Scan for the cell matching the given text and deliver its [x, y] coordinate at center. 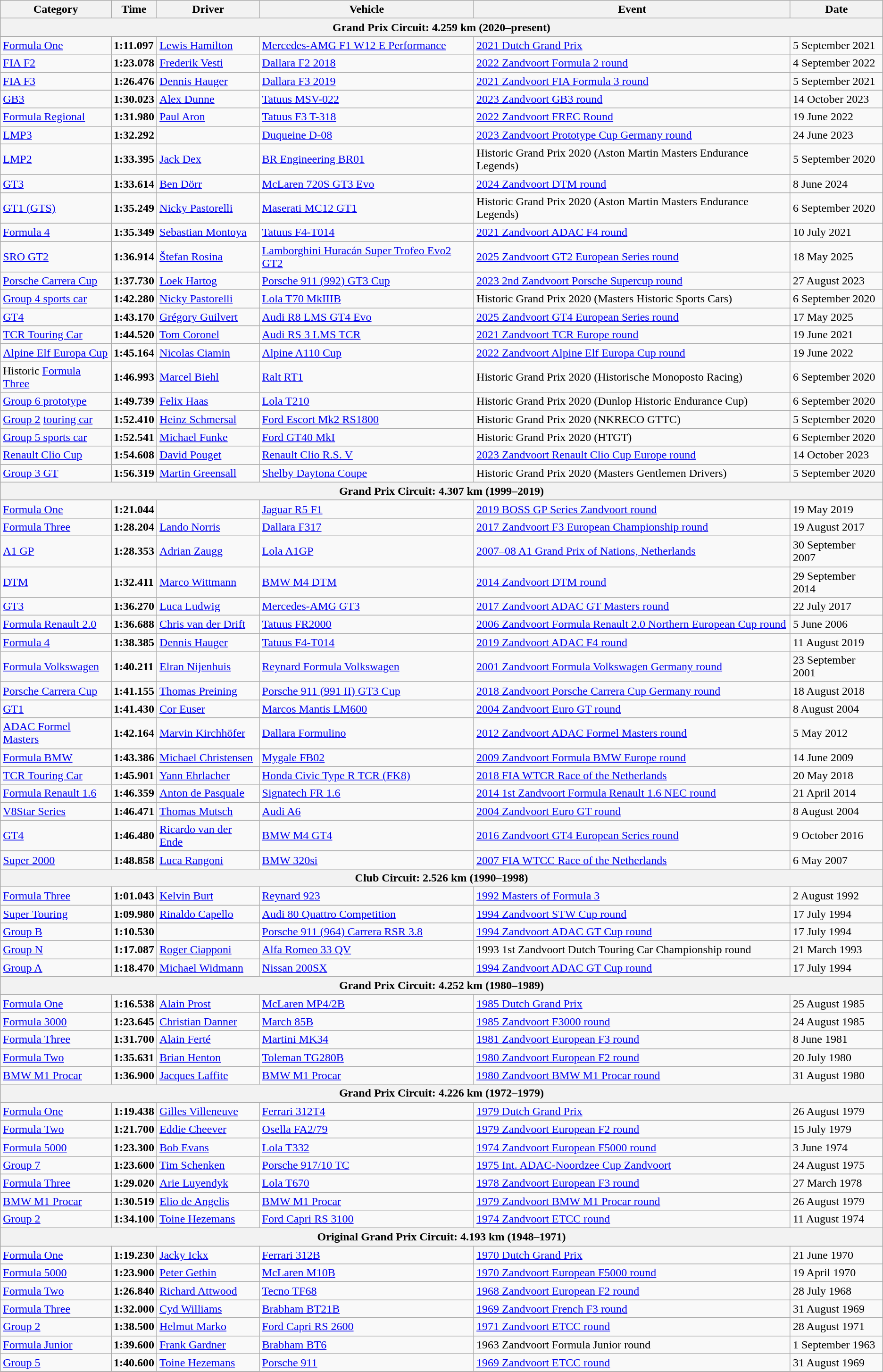
2022 Zandvoort Formula 2 round [632, 63]
1994 Zandvoort STW Cup round [632, 914]
1:31.700 [134, 1039]
Osella FA2/79 [367, 1129]
Lola T210 [367, 401]
19 August 2017 [836, 527]
1:40.600 [134, 1363]
2023 2nd Zandvoort Porsche Supercup round [632, 281]
2014 Zandvoort DTM round [632, 582]
1:34.100 [134, 1219]
1:38.385 [134, 642]
Lola A1GP [367, 551]
18 August 2018 [836, 691]
Tatuus MSV-022 [367, 99]
Historic Grand Prix 2020 (HTGT) [632, 437]
Elran Nijenhuis [208, 667]
Tim Schenken [208, 1165]
1:30.023 [134, 99]
1:32.292 [134, 135]
28 August 1971 [836, 1327]
Roger Ciapponi [208, 950]
1:30.519 [134, 1201]
Kelvin Burt [208, 896]
1:33.614 [134, 183]
1985 Dutch Grand Prix [632, 1004]
11 August 2019 [836, 642]
2021 Zandvoort ADAC F4 round [632, 232]
1:35.631 [134, 1057]
1:45.901 [134, 775]
1980 Zandvoort European F2 round [632, 1057]
23 September 2001 [836, 667]
Tatuus FR2000 [367, 624]
Ford Capri RS 3100 [367, 1219]
1975 Int. ADAC-Noordzee Cup Zandvoort [632, 1165]
2023 Zandvoort Renault Clio Cup Europe round [632, 455]
19 June 2021 [836, 335]
24 August 1975 [836, 1165]
2016 Zandvoort GT4 European Series round [632, 836]
Group 3 GT [56, 473]
Alfa Romeo 33 QV [367, 950]
Lola T70 MkIIIB [367, 299]
1:28.353 [134, 551]
Group 4 sports car [56, 299]
2007 FIA WTCC Race of the Netherlands [632, 860]
Luca Ludwig [208, 607]
Gilles Villeneuve [208, 1111]
1993 1st Zandvoort Dutch Touring Car Championship round [632, 950]
1:43.170 [134, 317]
Mercedes-AMG F1 W12 E Performance [367, 45]
1:41.430 [134, 709]
15 July 1979 [836, 1129]
Tatuus F3 T-318 [367, 117]
Dallara Formulino [367, 733]
21 June 1970 [836, 1255]
24 August 1985 [836, 1022]
27 August 2023 [836, 281]
Ferrari 312T4 [367, 1111]
Cor Euser [208, 709]
2023 Zandvoort Prototype Cup Germany round [632, 135]
Group 2 touring car [56, 419]
Luca Rangoni [208, 860]
1:16.538 [134, 1004]
1:11.097 [134, 45]
Marvin Kirchhöfer [208, 733]
1:42.164 [134, 733]
1:18.470 [134, 968]
Dallara F3 2019 [367, 81]
1:36.688 [134, 624]
V8Star Series [56, 811]
1:32.000 [134, 1309]
Formula Volkswagen [56, 667]
1:36.900 [134, 1075]
Signatech FR 1.6 [367, 793]
19 April 1970 [836, 1273]
1:33.395 [134, 159]
Rinaldo Capello [208, 914]
Grand Prix Circuit: 4.252 km (1980–1989) [441, 986]
Ricardo van der Ende [208, 836]
21 March 1993 [836, 950]
1:46.471 [134, 811]
Mercedes-AMG GT3 [367, 607]
Honda Civic Type R TCR (FK8) [367, 775]
Date [836, 9]
Grand Prix Circuit: 4.307 km (1999–2019) [441, 491]
22 July 2017 [836, 607]
Vehicle [367, 9]
Porsche 917/10 TC [367, 1165]
1:37.730 [134, 281]
Adrian Zaugg [208, 551]
Club Circuit: 2.526 km (1990–1998) [441, 878]
14 June 2009 [836, 757]
17 May 2025 [836, 317]
2019 Zandvoort ADAC F4 round [632, 642]
Historic Grand Prix 2020 (Masters Gentlemen Drivers) [632, 473]
ADAC Formel Masters [56, 733]
1:52.541 [134, 437]
Tom Coronel [208, 335]
2018 FIA WTCR Race of the Netherlands [632, 775]
Porsche 911 [367, 1363]
Renault Clio R.S. V [367, 455]
24 June 2023 [836, 135]
Maserati MC12 GT1 [367, 208]
1:29.020 [134, 1183]
1971 Zandvoort ETCC round [632, 1327]
9 October 2016 [836, 836]
1968 Zandvoort European F2 round [632, 1291]
1963 Zandvoort Formula Junior round [632, 1345]
Alain Ferté [208, 1039]
BMW M4 GT4 [367, 836]
Ford Escort Mk2 RS1800 [367, 419]
Alain Prost [208, 1004]
Anton de Pasquale [208, 793]
8 June 1981 [836, 1039]
Ralt RT1 [367, 377]
Nicolas Ciamin [208, 353]
2017 Zandvoort F3 European Championship round [632, 527]
2023 Zandvoort GB3 round [632, 99]
1980 Zandvoort BMW M1 Procar round [632, 1075]
Dallara F2 2018 [367, 63]
2018 Zandvoort Porsche Carrera Cup Germany round [632, 691]
1:19.438 [134, 1111]
Shelby Daytona Coupe [367, 473]
Paul Aron [208, 117]
Toleman TG280B [367, 1057]
Porsche 911 (992) GT3 Cup [367, 281]
27 March 1978 [836, 1183]
Christian Danner [208, 1022]
1979 Dutch Grand Prix [632, 1111]
Felix Haas [208, 401]
Grégory Guilvert [208, 317]
25 August 1985 [836, 1004]
1:35.249 [134, 208]
Group 6 prototype [56, 401]
Group 7 [56, 1165]
Group A [56, 968]
Bob Evans [208, 1147]
Historic Grand Prix 2020 (Historische Monoposto Racing) [632, 377]
Formula 3000 [56, 1022]
Formula BMW [56, 757]
2022 Zandvoort Alpine Elf Europa Cup round [632, 353]
Dallara F317 [367, 527]
19 May 2019 [836, 509]
1981 Zandvoort European F3 round [632, 1039]
1979 Zandvoort European F2 round [632, 1129]
1:46.993 [134, 377]
1:28.204 [134, 527]
28 July 1968 [836, 1291]
5 May 2012 [836, 733]
Formula Regional [56, 117]
20 May 2018 [836, 775]
18 May 2025 [836, 257]
2019 BOSS GP Series Zandvoort round [632, 509]
Lola T670 [367, 1183]
Martin Greensall [208, 473]
Ben Dörr [208, 183]
GB3 [56, 99]
GT1 [56, 709]
Marcos Mantis LM600 [367, 709]
1970 Dutch Grand Prix [632, 1255]
Time [134, 9]
1979 Zandvoort BMW M1 Procar round [632, 1201]
Yann Ehrlacher [208, 775]
1:23.900 [134, 1273]
1:46.480 [134, 836]
4 September 2022 [836, 63]
Ford GT40 MkI [367, 437]
Audi 80 Quattro Competition [367, 914]
1:31.980 [134, 117]
1:39.600 [134, 1345]
Alpine A110 Cup [367, 353]
1:46.359 [134, 793]
Super 2000 [56, 860]
Ferrari 312B [367, 1255]
11 August 1974 [836, 1219]
30 September 2007 [836, 551]
Chris van der Drift [208, 624]
LMP2 [56, 159]
Renault Clio Cup [56, 455]
2025 Zandvoort GT2 European Series round [632, 257]
LMP3 [56, 135]
Reynard Formula Volkswagen [367, 667]
1:19.230 [134, 1255]
1:26.476 [134, 81]
1:45.164 [134, 353]
31 August 1980 [836, 1075]
1:44.520 [134, 335]
2021 Zandvoort FIA Formula 3 round [632, 81]
Group N [56, 950]
BMW 320si [367, 860]
1970 Zandvoort European F5000 round [632, 1273]
Mygale FB02 [367, 757]
SRO GT2 [56, 257]
Group 5 sports car [56, 437]
David Pouget [208, 455]
1:42.280 [134, 299]
29 September 2014 [836, 582]
1978 Zandvoort European F3 round [632, 1183]
Martini MK34 [367, 1039]
Nissan 200SX [367, 968]
Loek Hartog [208, 281]
1:01.043 [134, 896]
1:49.739 [134, 401]
1:43.386 [134, 757]
1:23.600 [134, 1165]
1:21.044 [134, 509]
6 May 2007 [836, 860]
1:09.980 [134, 914]
Jacky Ickx [208, 1255]
A1 GP [56, 551]
1:10.530 [134, 932]
Ford Capri RS 2600 [367, 1327]
Porsche 911 (964) Carrera RSR 3.8 [367, 932]
Formula Renault 1.6 [56, 793]
Lando Norris [208, 527]
1974 Zandvoort European F5000 round [632, 1147]
1:40.211 [134, 667]
Original Grand Prix Circuit: 4.193 km (1948–1971) [441, 1237]
Peter Gethin [208, 1273]
Lewis Hamilton [208, 45]
2001 Zandvoort Formula Volkswagen Germany round [632, 667]
Formula Renault 2.0 [56, 624]
1:23.300 [134, 1147]
McLaren MP4/2B [367, 1004]
DTM [56, 582]
2007–08 A1 Grand Prix of Nations, Netherlands [632, 551]
1:48.858 [134, 860]
1:32.411 [134, 582]
2021 Dutch Grand Prix [632, 45]
Richard Attwood [208, 1291]
BR Engineering BR01 [367, 159]
Lamborghini Huracán Super Trofeo Evo2 GT2 [367, 257]
1:38.500 [134, 1327]
Super Touring [56, 914]
GT1 (GTS) [56, 208]
Category [56, 9]
Historic Formula Three [56, 377]
1974 Zandvoort ETCC round [632, 1219]
2025 Zandvoort GT4 European Series round [632, 317]
McLaren 720S GT3 Evo [367, 183]
1985 Zandvoort F3000 round [632, 1022]
Arie Luyendyk [208, 1183]
1:17.087 [134, 950]
Elio de Angelis [208, 1201]
2017 Zandvoort ADAC GT Masters round [632, 607]
FIA F3 [56, 81]
1992 Masters of Formula 3 [632, 896]
Brabham BT6 [367, 1345]
Thomas Mutsch [208, 811]
Cyd Williams [208, 1309]
2009 Zandvoort Formula BMW Europe round [632, 757]
1:35.349 [134, 232]
Audi R8 LMS GT4 Evo [367, 317]
1:21.700 [134, 1129]
2 August 1992 [836, 896]
Grand Prix Circuit: 4.259 km (2020–present) [441, 27]
1969 Zandvoort ETCC round [632, 1363]
1:36.270 [134, 607]
Historic Grand Prix 2020 (Dunlop Historic Endurance Cup) [632, 401]
Formula Junior [56, 1345]
Group 5 [56, 1363]
Eddie Cheever [208, 1129]
Audi RS 3 LMS TCR [367, 335]
Driver [208, 9]
1:36.914 [134, 257]
Brabham BT21B [367, 1309]
1:54.608 [134, 455]
Michael Widmann [208, 968]
Marcel Biehl [208, 377]
Jaguar R5 F1 [367, 509]
Historic Grand Prix 2020 (Masters Historic Sports Cars) [632, 299]
1:26.840 [134, 1291]
Michael Funke [208, 437]
Alex Dunne [208, 99]
Porsche 911 (991 II) GT3 Cup [367, 691]
2022 Zandvoort FREC Round [632, 117]
Michael Christensen [208, 757]
1:52.410 [134, 419]
Štefan Rosina [208, 257]
March 85B [367, 1022]
Tecno TF68 [367, 1291]
Historic Grand Prix 2020 (NKRECO GTTC) [632, 419]
1:41.155 [134, 691]
1 September 1963 [836, 1345]
Helmut Marko [208, 1327]
Marco Wittmann [208, 582]
1:23.645 [134, 1022]
8 June 2024 [836, 183]
2024 Zandvoort DTM round [632, 183]
5 June 2006 [836, 624]
2006 Zandvoort Formula Renault 2.0 Northern European Cup round [632, 624]
2021 Zandvoort TCR Europe round [632, 335]
1:23.078 [134, 63]
Brian Henton [208, 1057]
Heinz Schmersal [208, 419]
Event [632, 9]
Duqueine D-08 [367, 135]
1969 Zandvoort French F3 round [632, 1309]
3 June 1974 [836, 1147]
10 July 2021 [836, 232]
20 July 1980 [836, 1057]
FIA F2 [56, 63]
Grand Prix Circuit: 4.226 km (1972–1979) [441, 1093]
Frank Gardner [208, 1345]
BMW M4 DTM [367, 582]
Jack Dex [208, 159]
Group B [56, 932]
2014 1st Zandvoort Formula Renault 1.6 NEC round [632, 793]
Lola T332 [367, 1147]
Jacques Laffite [208, 1075]
21 April 2014 [836, 793]
Audi A6 [367, 811]
McLaren M10B [367, 1273]
2012 Zandvoort ADAC Formel Masters round [632, 733]
Frederik Vesti [208, 63]
1:56.319 [134, 473]
Alpine Elf Europa Cup [56, 353]
Sebastian Montoya [208, 232]
Reynard 923 [367, 896]
Thomas Preining [208, 691]
